Scan for the cell matching the given text and deliver its (X, Y) coordinate at center. 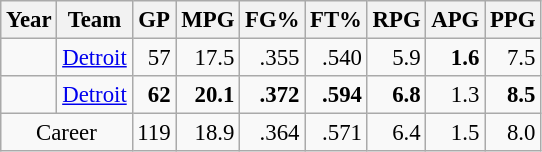
.355 (272, 58)
8.5 (513, 95)
PPG (513, 20)
1.3 (456, 95)
FG% (272, 20)
17.5 (208, 58)
.594 (336, 95)
.372 (272, 95)
.364 (272, 133)
1.5 (456, 133)
7.5 (513, 58)
FT% (336, 20)
5.9 (396, 58)
Team (94, 20)
62 (154, 95)
6.8 (396, 95)
18.9 (208, 133)
MPG (208, 20)
.540 (336, 58)
APG (456, 20)
1.6 (456, 58)
Year (29, 20)
GP (154, 20)
Career (66, 133)
57 (154, 58)
8.0 (513, 133)
119 (154, 133)
6.4 (396, 133)
RPG (396, 20)
.571 (336, 133)
20.1 (208, 95)
